Return the [X, Y] coordinate for the center point of the cell that contains the specified text.  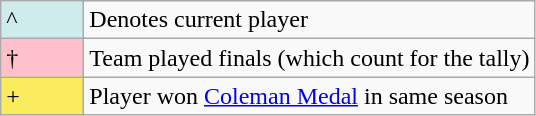
+ [42, 96]
† [42, 58]
Denotes current player [310, 20]
Player won Coleman Medal in same season [310, 96]
^ [42, 20]
Team played finals (which count for the tally) [310, 58]
